Return the (x, y) coordinate for the center point of the cell that contains the specified text.  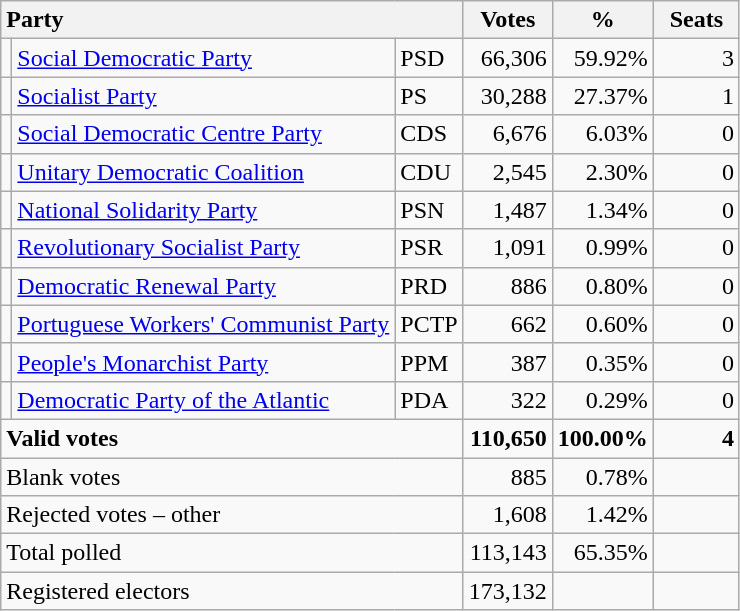
6.03% (602, 134)
Unitary Democratic Coalition (204, 172)
CDS (429, 134)
0.35% (602, 362)
0.60% (602, 324)
59.92% (602, 58)
1.42% (602, 515)
PRD (429, 286)
People's Monarchist Party (204, 362)
Revolutionary Socialist Party (204, 248)
PSR (429, 248)
Social Democratic Party (204, 58)
1.34% (602, 210)
2,545 (508, 172)
30,288 (508, 96)
Blank votes (232, 477)
3 (696, 58)
Democratic Party of the Atlantic (204, 400)
0.80% (602, 286)
Social Democratic Centre Party (204, 134)
4 (696, 438)
Party (232, 20)
PCTP (429, 324)
Registered electors (232, 591)
173,132 (508, 591)
27.37% (602, 96)
322 (508, 400)
PS (429, 96)
PSD (429, 58)
885 (508, 477)
Seats (696, 20)
0.78% (602, 477)
1 (696, 96)
6,676 (508, 134)
1,091 (508, 248)
110,650 (508, 438)
886 (508, 286)
2.30% (602, 172)
PPM (429, 362)
PDA (429, 400)
113,143 (508, 553)
Socialist Party (204, 96)
National Solidarity Party (204, 210)
Total polled (232, 553)
66,306 (508, 58)
1,608 (508, 515)
387 (508, 362)
1,487 (508, 210)
Valid votes (232, 438)
Portuguese Workers' Communist Party (204, 324)
65.35% (602, 553)
PSN (429, 210)
% (602, 20)
Votes (508, 20)
Rejected votes – other (232, 515)
CDU (429, 172)
0.99% (602, 248)
662 (508, 324)
100.00% (602, 438)
0.29% (602, 400)
Democratic Renewal Party (204, 286)
